Identify which cell holds the provided text, then report its (x, y) central coordinate. 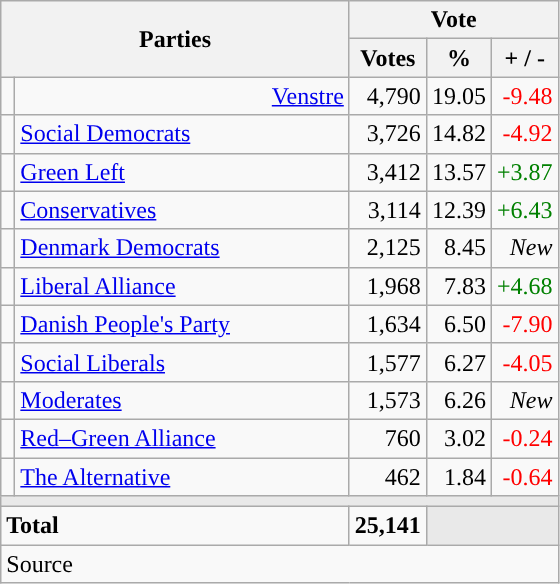
Vote (454, 20)
Danish People's Party (182, 324)
Votes (388, 58)
-0.64 (524, 477)
25,141 (388, 526)
+ / - (524, 58)
760 (388, 438)
Liberal Alliance (182, 286)
-4.92 (524, 134)
14.82 (458, 134)
12.39 (458, 210)
Social Democrats (182, 134)
Parties (176, 39)
4,790 (388, 96)
-9.48 (524, 96)
7.83 (458, 286)
Conservatives (182, 210)
Green Left (182, 172)
% (458, 58)
Venstre (182, 96)
1,968 (388, 286)
3,114 (388, 210)
1,634 (388, 324)
-0.24 (524, 438)
462 (388, 477)
Red–Green Alliance (182, 438)
+3.87 (524, 172)
The Alternative (182, 477)
-4.05 (524, 362)
+4.68 (524, 286)
3,412 (388, 172)
2,125 (388, 248)
-7.90 (524, 324)
6.50 (458, 324)
+6.43 (524, 210)
Denmark Democrats (182, 248)
1,573 (388, 400)
1,577 (388, 362)
Moderates (182, 400)
3,726 (388, 134)
13.57 (458, 172)
19.05 (458, 96)
6.27 (458, 362)
Source (280, 564)
3.02 (458, 438)
8.45 (458, 248)
1.84 (458, 477)
Social Liberals (182, 362)
6.26 (458, 400)
Total (176, 526)
